Pinpoint the cell where the given text exists, returning its (X, Y) midpoint coordinate. 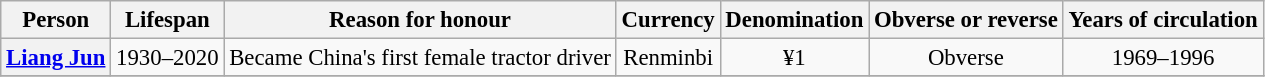
Renminbi (668, 58)
Obverse or reverse (966, 20)
Became China's first female tractor driver (420, 58)
Person (56, 20)
Currency (668, 20)
Years of circulation (1163, 20)
Denomination (794, 20)
Reason for honour (420, 20)
Liang Jun (56, 58)
Lifespan (168, 20)
1969–1996 (1163, 58)
¥1 (794, 58)
1930–2020 (168, 58)
Obverse (966, 58)
